Locate the cell with the specified text and output its [x, y] center coordinate. 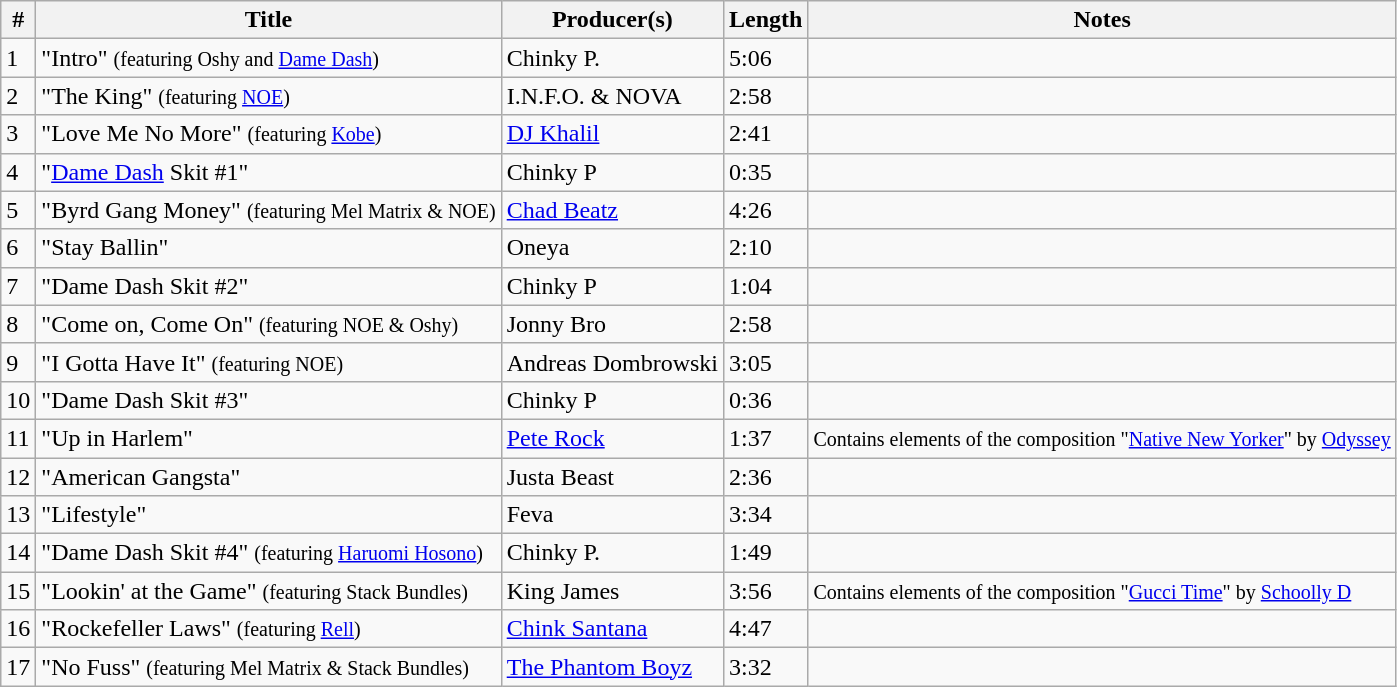
DJ Khalil [612, 134]
4:47 [766, 629]
King James [612, 591]
Andreas Dombrowski [612, 362]
Feva [612, 515]
"American Gangsta" [268, 477]
"Dame Dash Skit #2" [268, 286]
2 [18, 96]
"Lookin' at the Game" (featuring Stack Bundles) [268, 591]
Producer(s) [612, 20]
Length [766, 20]
4 [18, 172]
11 [18, 438]
8 [18, 324]
"The King" (featuring NOE) [268, 96]
0:36 [766, 400]
Justa Beast [612, 477]
"Dame Dash Skit #1" [268, 172]
3 [18, 134]
3:56 [766, 591]
1 [18, 58]
"Stay Ballin" [268, 248]
Contains elements of the composition "Native New Yorker" by Odyssey [1102, 438]
2:10 [766, 248]
9 [18, 362]
0:35 [766, 172]
"Love Me No More" (featuring Kobe) [268, 134]
Notes [1102, 20]
"No Fuss" (featuring Mel Matrix & Stack Bundles) [268, 667]
1:49 [766, 553]
Oneya [612, 248]
Chink Santana [612, 629]
"Lifestyle" [268, 515]
5 [18, 210]
17 [18, 667]
"Byrd Gang Money" (featuring Mel Matrix & NOE) [268, 210]
Contains elements of the composition "Gucci Time" by Schoolly D [1102, 591]
Pete Rock [612, 438]
Title [268, 20]
2:36 [766, 477]
6 [18, 248]
The Phantom Boyz [612, 667]
16 [18, 629]
"Come on, Come On" (featuring NOE & Oshy) [268, 324]
12 [18, 477]
3:32 [766, 667]
5:06 [766, 58]
"Up in Harlem" [268, 438]
10 [18, 400]
"I Gotta Have It" (featuring NOE) [268, 362]
7 [18, 286]
"Dame Dash Skit #3" [268, 400]
Jonny Bro [612, 324]
4:26 [766, 210]
1:04 [766, 286]
3:05 [766, 362]
3:34 [766, 515]
14 [18, 553]
"Rockefeller Laws" (featuring Rell) [268, 629]
15 [18, 591]
# [18, 20]
1:37 [766, 438]
"Intro" (featuring Oshy and Dame Dash) [268, 58]
Chad Beatz [612, 210]
2:41 [766, 134]
13 [18, 515]
I.N.F.O. & NOVA [612, 96]
"Dame Dash Skit #4" (featuring Haruomi Hosono) [268, 553]
